Find where the given text appears and provide that cell's center as (X, Y) coordinate. 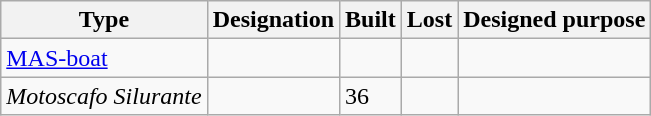
36 (371, 96)
Designed purpose (554, 20)
Motoscafo Silurante (104, 96)
Type (104, 20)
MAS-boat (104, 58)
Designation (273, 20)
Lost (429, 20)
Built (371, 20)
